Determine the [x, y] coordinate at the center of the cell enclosing the given text.  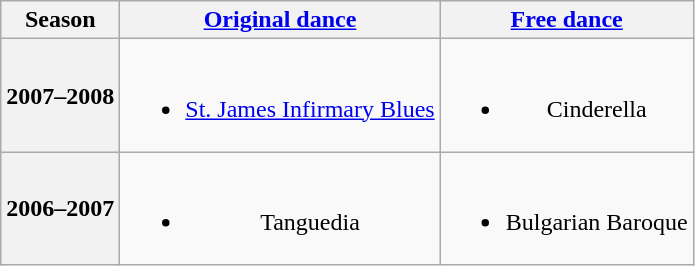
St. James Infirmary Blues [280, 96]
2007–2008 [60, 96]
Season [60, 20]
Tanguedia [280, 208]
Cinderella [566, 96]
Original dance [280, 20]
Free dance [566, 20]
Bulgarian Baroque [566, 208]
2006–2007 [60, 208]
